For the text-containing cell, return its midpoint in (x, y) coordinate format. 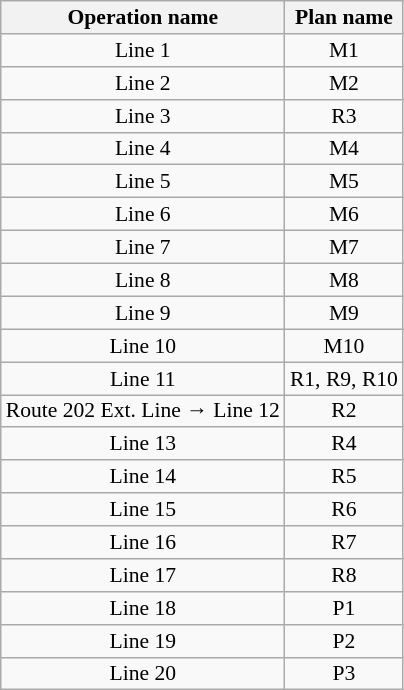
M4 (344, 148)
Line 7 (143, 248)
Line 10 (143, 346)
M10 (344, 346)
Line 3 (143, 116)
Line 16 (143, 542)
R8 (344, 576)
R6 (344, 510)
P3 (344, 674)
Line 13 (143, 444)
P2 (344, 642)
R7 (344, 542)
Line 17 (143, 576)
M8 (344, 280)
Line 4 (143, 148)
Line 14 (143, 478)
Plan name (344, 18)
Operation name (143, 18)
Line 9 (143, 312)
M5 (344, 182)
M7 (344, 248)
R2 (344, 412)
Line 19 (143, 642)
Line 20 (143, 674)
Line 8 (143, 280)
R4 (344, 444)
R3 (344, 116)
Line 18 (143, 608)
Line 2 (143, 84)
Line 1 (143, 50)
R1, R9, R10 (344, 378)
P1 (344, 608)
M1 (344, 50)
M9 (344, 312)
M2 (344, 84)
R5 (344, 478)
Line 5 (143, 182)
Line 11 (143, 378)
Line 15 (143, 510)
M6 (344, 214)
Line 6 (143, 214)
Route 202 Ext. Line → Line 12 (143, 412)
